Search for the cell housing the specified text and yield its [x, y] center coordinate. 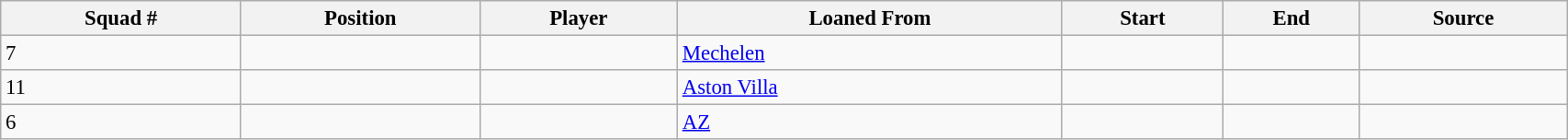
7 [121, 53]
AZ [869, 122]
Source [1462, 18]
Player [579, 18]
Loaned From [869, 18]
Squad # [121, 18]
Start [1143, 18]
6 [121, 122]
Mechelen [869, 53]
11 [121, 87]
End [1292, 18]
Position [360, 18]
Aston Villa [869, 87]
